Capture the cell that displays the provided text and extract its [x, y] central coordinate. 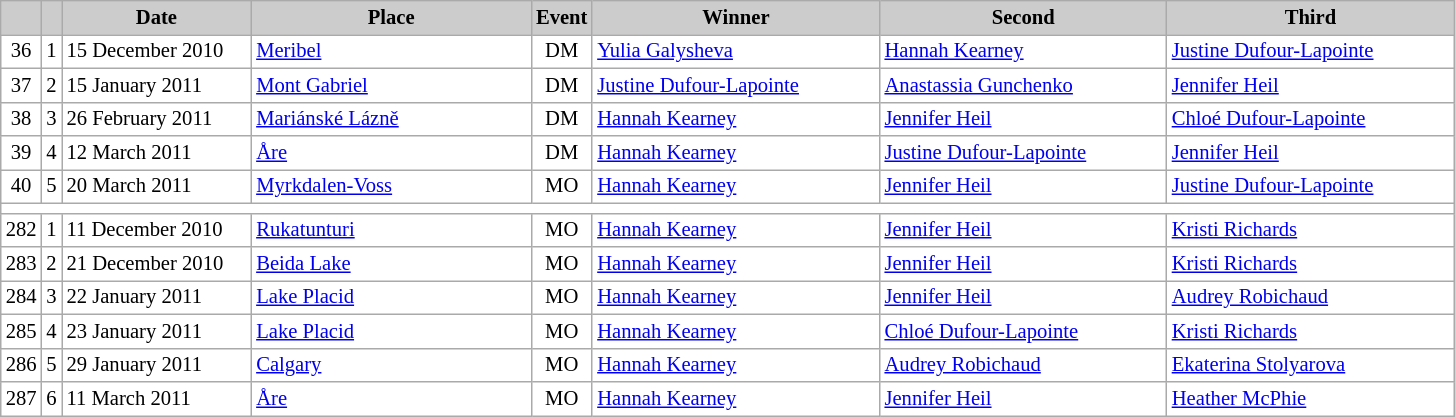
Mariánské Lázně [391, 119]
Meribel [391, 51]
Calgary [391, 365]
282 [22, 230]
Event [562, 17]
284 [22, 297]
Third [1310, 17]
20 March 2011 [157, 186]
Date [157, 17]
21 December 2010 [157, 263]
11 March 2011 [157, 399]
Second [1024, 17]
Rukatunturi [391, 230]
11 December 2010 [157, 230]
285 [22, 331]
39 [22, 153]
36 [22, 51]
Myrkdalen-Voss [391, 186]
Winner [736, 17]
40 [22, 186]
26 February 2011 [157, 119]
6 [51, 399]
29 January 2011 [157, 365]
37 [22, 85]
Beida Lake [391, 263]
38 [22, 119]
Heather McPhie [1310, 399]
Ekaterina Stolyarova [1310, 365]
286 [22, 365]
287 [22, 399]
23 January 2011 [157, 331]
Mont Gabriel [391, 85]
Anastassia Gunchenko [1024, 85]
15 December 2010 [157, 51]
22 January 2011 [157, 297]
283 [22, 263]
Place [391, 17]
Yulia Galysheva [736, 51]
15 January 2011 [157, 85]
12 March 2011 [157, 153]
